Identify which cell holds the provided text, then report its [X, Y] central coordinate. 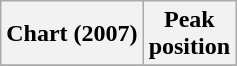
Peakposition [189, 34]
Chart (2007) [72, 34]
